Pinpoint the cell where the given text exists, returning its (X, Y) midpoint coordinate. 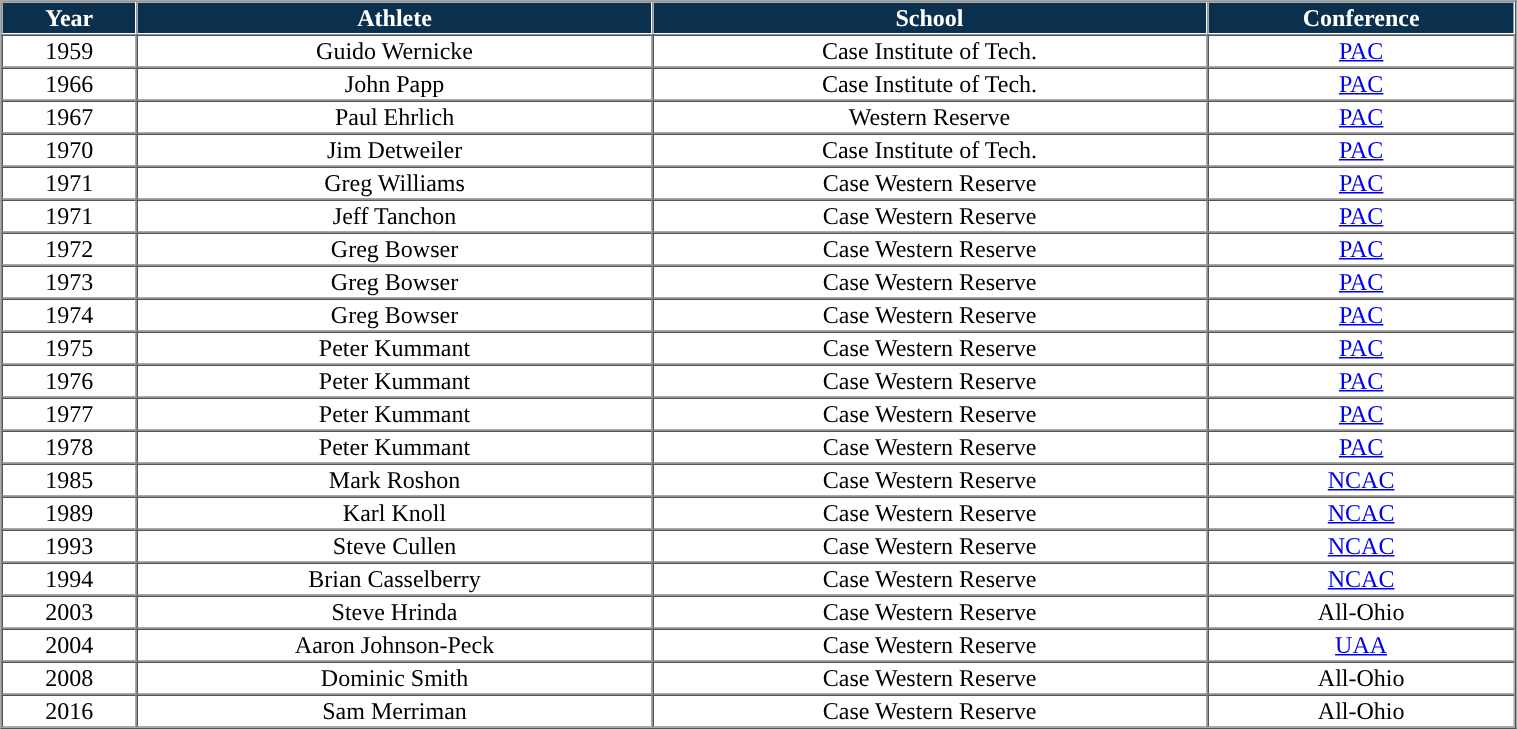
Karl Knoll (394, 512)
1973 (70, 282)
Aaron Johnson-Peck (394, 644)
1989 (70, 512)
1967 (70, 116)
1959 (70, 50)
1974 (70, 314)
1972 (70, 248)
Year (70, 18)
1970 (70, 150)
2008 (70, 678)
Greg Williams (394, 182)
1978 (70, 446)
1985 (70, 480)
School (930, 18)
Brian Casselberry (394, 578)
1966 (70, 84)
UAA (1361, 644)
Western Reserve (930, 116)
1976 (70, 380)
Dominic Smith (394, 678)
1994 (70, 578)
Guido Wernicke (394, 50)
Conference (1361, 18)
2016 (70, 710)
Athlete (394, 18)
Jeff Tanchon (394, 216)
Paul Ehrlich (394, 116)
Sam Merriman (394, 710)
Steve Cullen (394, 546)
Steve Hrinda (394, 612)
1977 (70, 414)
2004 (70, 644)
1975 (70, 348)
2003 (70, 612)
Mark Roshon (394, 480)
1993 (70, 546)
Jim Detweiler (394, 150)
John Papp (394, 84)
